Extract the (x, y) coordinate from the center of the cell holding the provided text.  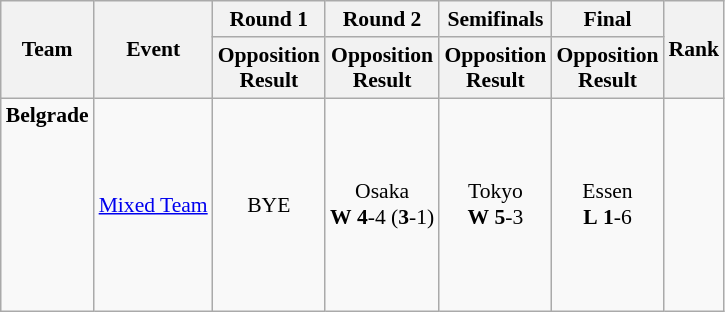
Mixed Team (154, 205)
Round 1 (269, 19)
Round 2 (382, 19)
Final (607, 19)
Essen L 1-6 (607, 205)
Osaka W 4-4 (3-1) (382, 205)
Rank (694, 50)
BYE (269, 205)
Tokyo W 5-3 (495, 205)
Semifinals (495, 19)
Team (48, 50)
Belgrade (48, 205)
Event (154, 50)
